Provide the [X, Y] coordinate of the cell's center where the given text is located.  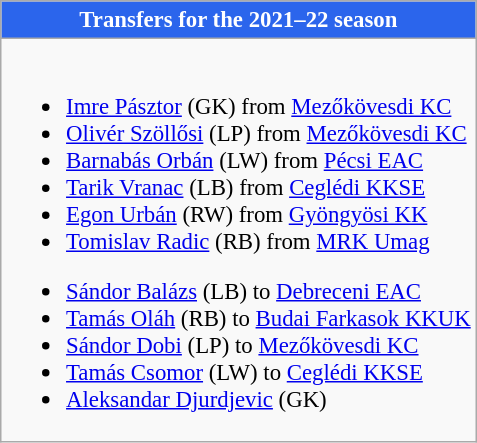
Transfers for the 2021–22 season [238, 20]
